Capture the cell that displays the provided text and extract its [x, y] central coordinate. 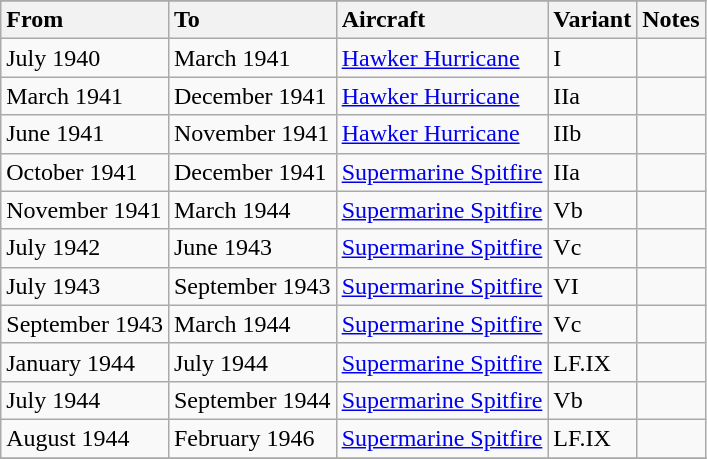
August 1944 [85, 438]
July 1942 [85, 248]
January 1944 [85, 362]
Aircraft [442, 20]
From [85, 20]
February 1946 [252, 438]
July 1943 [85, 286]
VI [592, 286]
To [252, 20]
Notes [671, 20]
I [592, 58]
IIb [592, 134]
September 1944 [252, 400]
July 1940 [85, 58]
June 1941 [85, 134]
October 1941 [85, 172]
June 1943 [252, 248]
Variant [592, 20]
